Pinpoint the cell where the given text exists, returning its (x, y) midpoint coordinate. 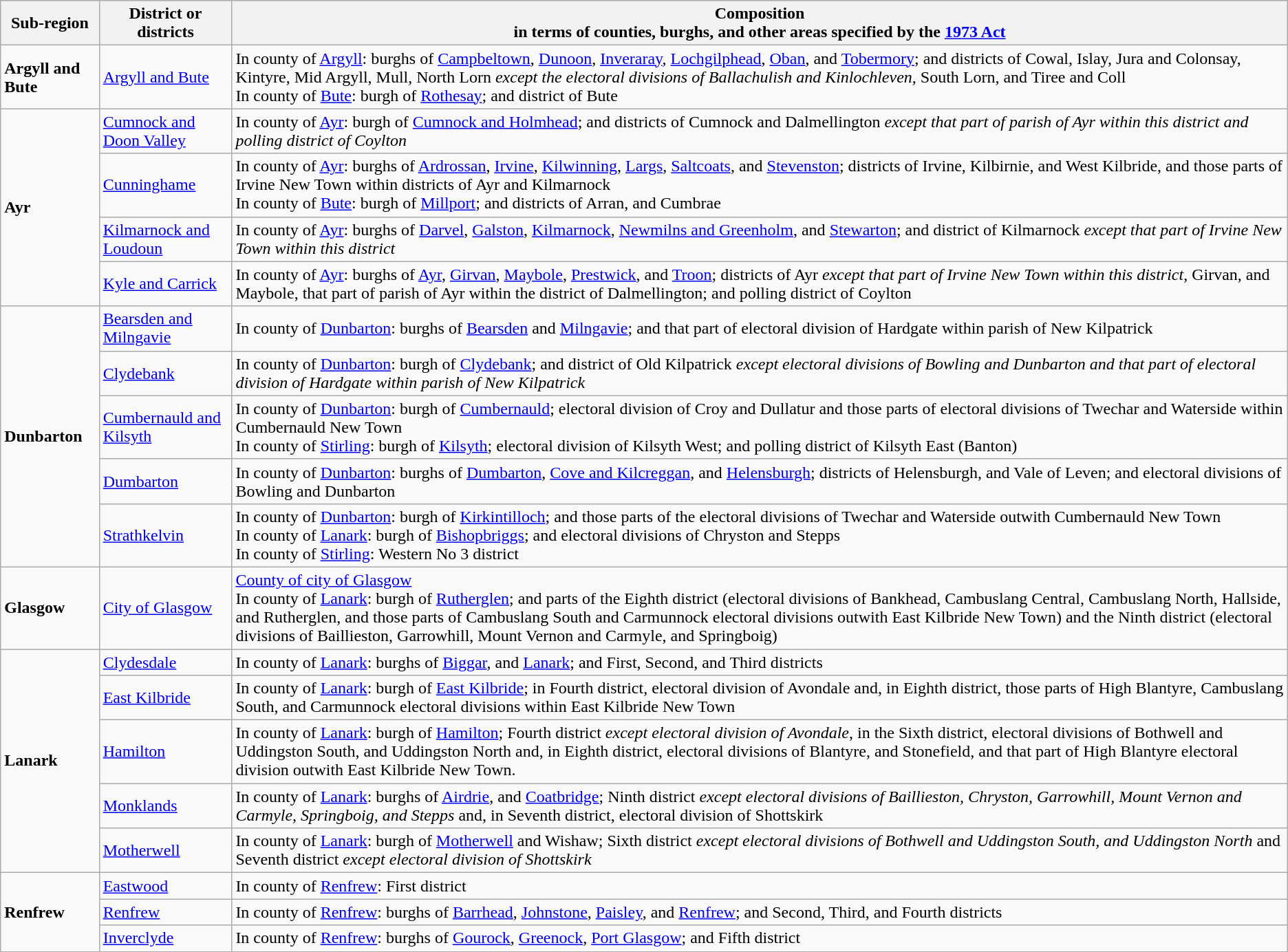
Cumbernauld and Kilsyth (165, 427)
Inverclyde (165, 938)
In county of Renfrew: burghs of Gourock, Greenock, Port Glasgow; and Fifth district (760, 938)
In county of Dunbarton: burghs of Bearsden and Milngavie; and that part of electoral division of Hardgate within parish of New Kilpatrick (760, 329)
Sub-region (50, 23)
Kilmarnock and Loudoun (165, 239)
Motherwell (165, 850)
Cunninghame (165, 185)
Clydebank (165, 373)
Composition in terms of counties, burghs, and other areas specified by the 1973 Act (760, 23)
Ayr (50, 208)
Clydesdale (165, 662)
Eastwood (165, 886)
Dunbarton (50, 436)
Dumbarton (165, 482)
Kyle and Carrick (165, 283)
City of Glasgow (165, 608)
Cumnock and Doon Valley (165, 131)
Bearsden and Milngavie (165, 329)
Glasgow (50, 608)
Strathkelvin (165, 535)
In county of Renfrew: First district (760, 886)
In county of Renfrew: burghs of Barrhead, Johnstone, Paisley, and Renfrew; and Second, Third, and Fourth districts (760, 912)
Monklands (165, 806)
District or districts (165, 23)
In county of Lanark: burghs of Biggar, and Lanark; and First, Second, and Third districts (760, 662)
East Kilbride (165, 697)
Hamilton (165, 752)
Lanark (50, 761)
